Return the (x, y) coordinate for the center point of the cell that contains the specified text.  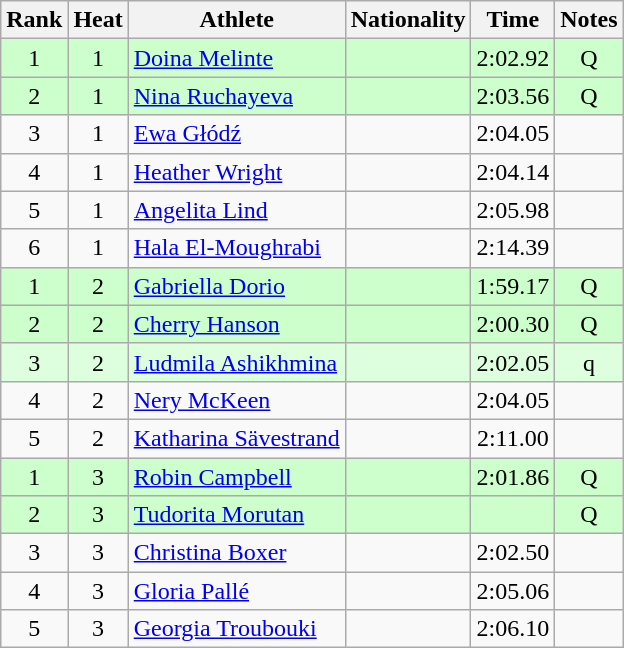
Angelita Lind (236, 210)
Doina Melinte (236, 58)
q (589, 362)
Time (513, 20)
Nery McKeen (236, 400)
Tudorita Morutan (236, 515)
2:14.39 (513, 248)
Christina Boxer (236, 553)
Notes (589, 20)
2:04.14 (513, 172)
Katharina Sävestrand (236, 438)
1:59.17 (513, 286)
Ewa Głódź (236, 134)
Robin Campbell (236, 477)
Hala El-Moughrabi (236, 248)
Athlete (236, 20)
2:11.00 (513, 438)
2:02.92 (513, 58)
Cherry Hanson (236, 324)
2:02.05 (513, 362)
Georgia Troubouki (236, 629)
2:00.30 (513, 324)
Gloria Pallé (236, 591)
Rank (34, 20)
Nina Ruchayeva (236, 96)
2:02.50 (513, 553)
2:05.06 (513, 591)
Ludmila Ashikhmina (236, 362)
2:06.10 (513, 629)
2:03.56 (513, 96)
Heather Wright (236, 172)
Heat (98, 20)
2:01.86 (513, 477)
Nationality (408, 20)
6 (34, 248)
2:05.98 (513, 210)
Gabriella Dorio (236, 286)
